Find where the given text appears and provide that cell's center as (X, Y) coordinate. 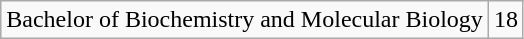
Bachelor of Biochemistry and Molecular Biology (245, 20)
18 (506, 20)
